Locate the cell with the specified text and output its [X, Y] center coordinate. 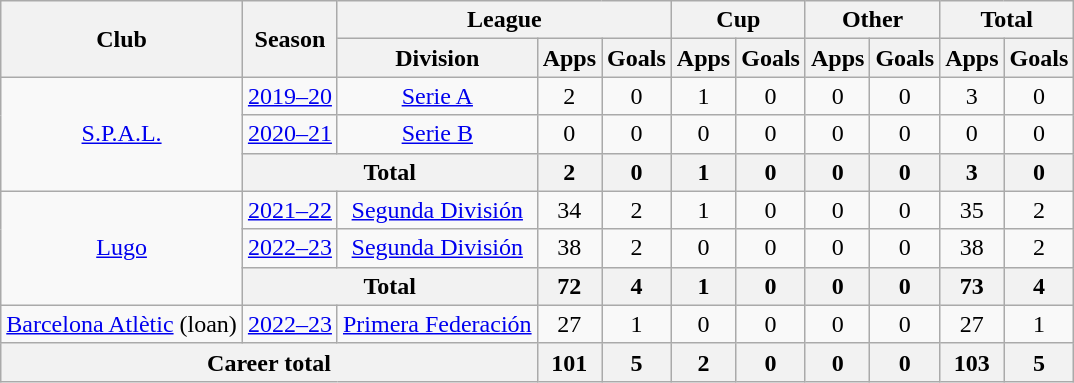
101 [569, 362]
72 [569, 286]
2021–22 [290, 210]
Lugo [122, 248]
35 [972, 210]
Serie B [437, 134]
Career total [269, 362]
Other [872, 20]
Division [437, 58]
Season [290, 39]
73 [972, 286]
34 [569, 210]
Cup [738, 20]
Primera Federación [437, 324]
S.P.A.L. [122, 134]
Club [122, 39]
2020–21 [290, 134]
2019–20 [290, 96]
Serie A [437, 96]
103 [972, 362]
League [504, 20]
Barcelona Atlètic (loan) [122, 324]
